Determine the (X, Y) coordinate at the center of the cell enclosing the given text.  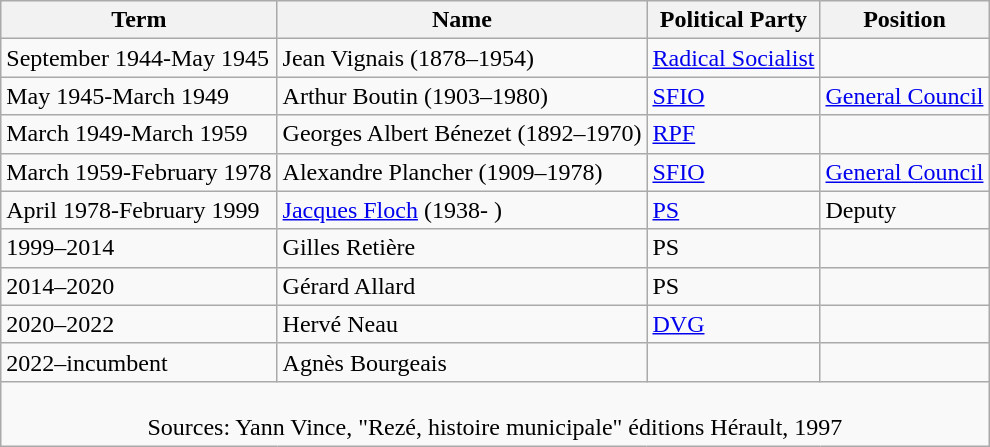
RPF (734, 134)
Name (462, 20)
2020–2022 (139, 324)
Alexandre Plancher (1909–1978) (462, 172)
1999–2014 (139, 248)
Gérard Allard (462, 286)
Radical Socialist (734, 58)
Deputy (904, 210)
Georges Albert Bénezet (1892–1970) (462, 134)
DVG (734, 324)
Jean Vignais (1878–1954) (462, 58)
Hervé Neau (462, 324)
March 1959-February 1978 (139, 172)
Arthur Boutin (1903–1980) (462, 96)
May 1945-March 1949 (139, 96)
Agnès Bourgeais (462, 362)
2022–incumbent (139, 362)
Sources: Yann Vince, "Rezé, histoire municipale" éditions Hérault, 1997 (495, 414)
2014–2020 (139, 286)
April 1978-February 1999 (139, 210)
Political Party (734, 20)
Position (904, 20)
March 1949-March 1959 (139, 134)
Term (139, 20)
Gilles Retière (462, 248)
September 1944-May 1945 (139, 58)
Jacques Floch (1938- ) (462, 210)
